Locate the cell with the specified text and output its [x, y] center coordinate. 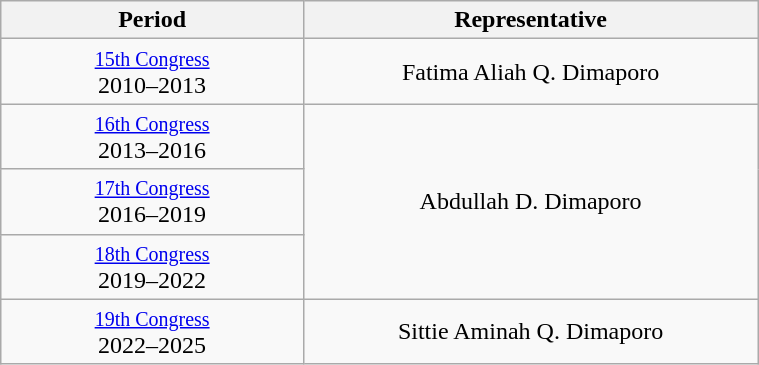
15th Congress2010–2013 [152, 72]
19th Congress2022–2025 [152, 332]
Abdullah D. Dimaporo [530, 202]
16th Congress2013–2016 [152, 136]
Representative [530, 20]
Fatima Aliah Q. Dimaporo [530, 72]
17th Congress2016–2019 [152, 202]
Period [152, 20]
Sittie Aminah Q. Dimaporo [530, 332]
18th Congress2019–2022 [152, 266]
